Detect which cell encompasses the target text, then output its (X, Y) center coordinate. 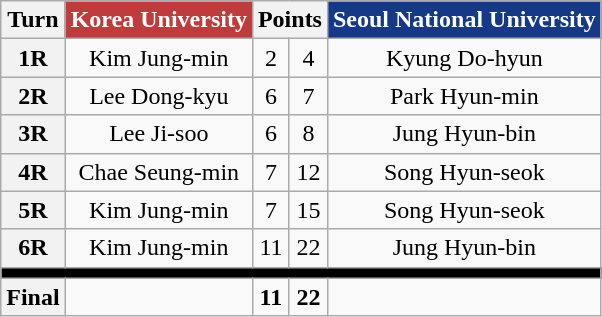
Turn (33, 20)
Final (33, 297)
12 (308, 172)
8 (308, 134)
2R (33, 96)
1R (33, 58)
4 (308, 58)
Chae Seung-min (158, 172)
Lee Ji-soo (158, 134)
5R (33, 210)
6R (33, 248)
Lee Dong-kyu (158, 96)
Points (290, 20)
Kyung Do-hyun (464, 58)
Seoul National University (464, 20)
3R (33, 134)
2 (270, 58)
15 (308, 210)
4R (33, 172)
Park Hyun-min (464, 96)
Korea University (158, 20)
